Scan for the cell matching the given text and deliver its (x, y) coordinate at center. 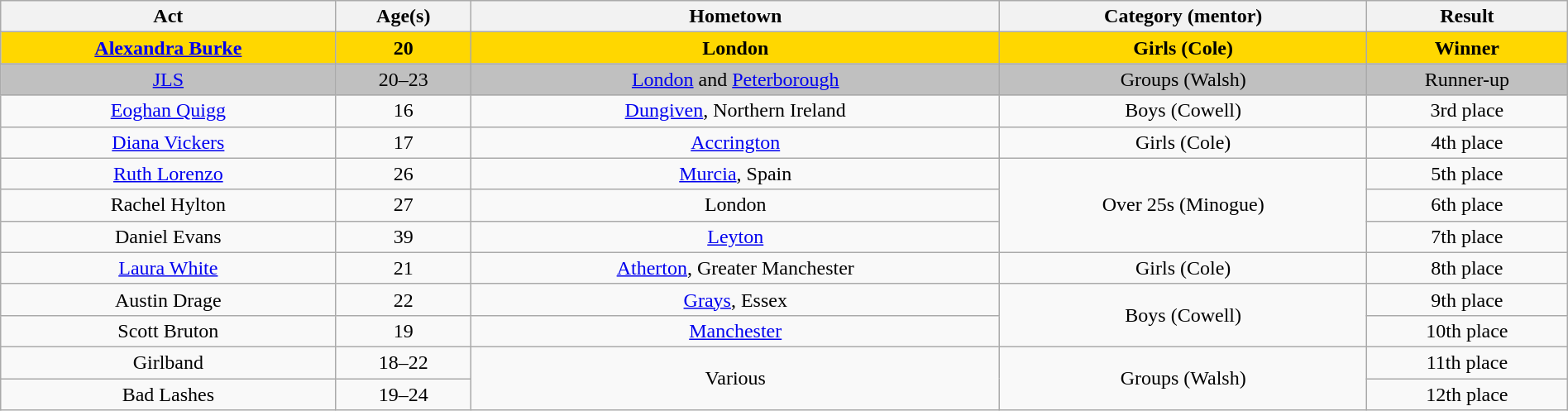
39 (404, 237)
Diana Vickers (169, 142)
19–24 (404, 394)
9th place (1467, 299)
8th place (1467, 268)
Leyton (736, 237)
Rachel Hylton (169, 205)
20 (404, 48)
JLS (169, 79)
3rd place (1467, 111)
Ruth Lorenzo (169, 174)
Grays, Essex (736, 299)
Austin Drage (169, 299)
Winner (1467, 48)
Runner-up (1467, 79)
22 (404, 299)
Over 25s (Minogue) (1183, 205)
Daniel Evans (169, 237)
26 (404, 174)
20–23 (404, 79)
Accrington (736, 142)
Alexandra Burke (169, 48)
Atherton, Greater Manchester (736, 268)
Act (169, 17)
11th place (1467, 362)
10th place (1467, 331)
7th place (1467, 237)
Scott Bruton (169, 331)
18–22 (404, 362)
19 (404, 331)
12th place (1467, 394)
Age(s) (404, 17)
21 (404, 268)
Eoghan Quigg (169, 111)
Dungiven, Northern Ireland (736, 111)
Manchester (736, 331)
5th place (1467, 174)
Result (1467, 17)
Murcia, Spain (736, 174)
27 (404, 205)
London and Peterborough (736, 79)
Various (736, 378)
Bad Lashes (169, 394)
Hometown (736, 17)
6th place (1467, 205)
Girlband (169, 362)
17 (404, 142)
Laura White (169, 268)
16 (404, 111)
Category (mentor) (1183, 17)
4th place (1467, 142)
